Output the [X, Y] coordinate of the center of the cell containing the given text.  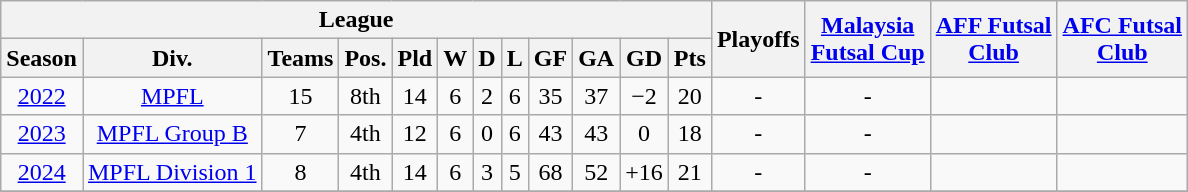
18 [690, 134]
Season [42, 58]
GF [550, 58]
GD [644, 58]
3 [487, 172]
2022 [42, 96]
8 [300, 172]
Pts [690, 58]
12 [415, 134]
L [514, 58]
68 [550, 172]
MalaysiaFutsal Cup [868, 39]
AFF FutsalClub [994, 39]
Pos. [366, 58]
2023 [42, 134]
Playoffs [758, 39]
+16 [644, 172]
35 [550, 96]
21 [690, 172]
7 [300, 134]
MPFL [172, 96]
D [487, 58]
15 [300, 96]
2 [487, 96]
2024 [42, 172]
5 [514, 172]
Pld [415, 58]
GA [596, 58]
Teams [300, 58]
37 [596, 96]
MPFL Division 1 [172, 172]
League [356, 20]
Div. [172, 58]
W [456, 58]
52 [596, 172]
MPFL Group B [172, 134]
8th [366, 96]
AFC FutsalClub [1122, 39]
−2 [644, 96]
20 [690, 96]
